For the text-containing cell, return its midpoint in [x, y] coordinate format. 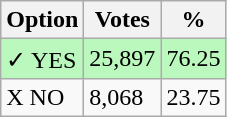
76.25 [194, 59]
X NO [42, 97]
23.75 [194, 97]
25,897 [122, 59]
Votes [122, 20]
8,068 [122, 97]
% [194, 20]
✓ YES [42, 59]
Option [42, 20]
